Capture the cell that displays the provided text and extract its (X, Y) central coordinate. 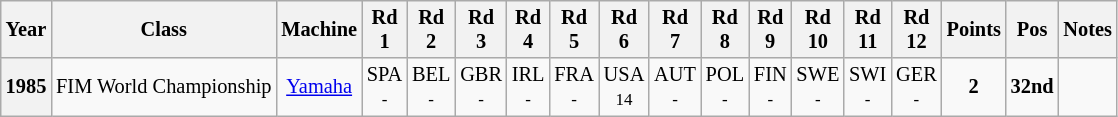
USA14 (624, 87)
Rd5 (574, 29)
Rd4 (528, 29)
FIM World Championship (164, 87)
SWI- (868, 87)
Year (26, 29)
Class (164, 29)
POL- (725, 87)
FRA- (574, 87)
32nd (1032, 87)
IRL- (528, 87)
Rd9 (770, 29)
Points (974, 29)
GER- (916, 87)
SWE- (818, 87)
Rd8 (725, 29)
Rd6 (624, 29)
BEL- (431, 87)
Rd12 (916, 29)
1985 (26, 87)
Rd2 (431, 29)
Rd1 (384, 29)
Pos (1032, 29)
Rd3 (481, 29)
Rd11 (868, 29)
FIN- (770, 87)
Rd7 (675, 29)
Rd10 (818, 29)
GBR- (481, 87)
2 (974, 87)
AUT- (675, 87)
Machine (319, 29)
Yamaha (319, 87)
SPA- (384, 87)
Notes (1087, 29)
